Extract the (x, y) coordinate from the center of the cell holding the provided text.  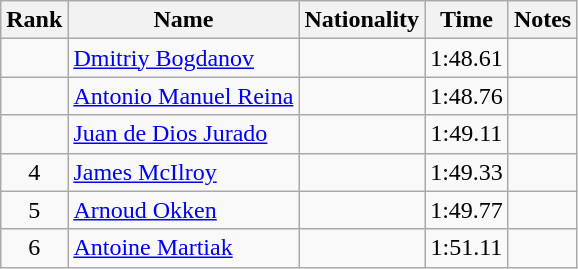
1:49.11 (467, 134)
1:51.11 (467, 248)
6 (34, 248)
James McIlroy (184, 172)
Arnoud Okken (184, 210)
Antoine Martiak (184, 248)
1:48.76 (467, 96)
1:49.33 (467, 172)
Notes (542, 20)
Juan de Dios Jurado (184, 134)
Rank (34, 20)
Antonio Manuel Reina (184, 96)
4 (34, 172)
1:49.77 (467, 210)
Dmitriy Bogdanov (184, 58)
Name (184, 20)
Nationality (362, 20)
1:48.61 (467, 58)
5 (34, 210)
Time (467, 20)
